Find where the given text appears and provide that cell's center as [x, y] coordinate. 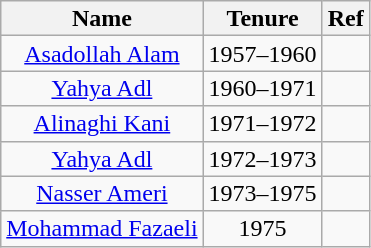
Alinaghi Kani [102, 124]
Asadollah Alam [102, 54]
Mohammad Fazaeli [102, 228]
Tenure [262, 18]
1960–1971 [262, 88]
1971–1972 [262, 124]
Nasser Ameri [102, 194]
1957–1960 [262, 54]
1973–1975 [262, 194]
Ref [346, 18]
1972–1973 [262, 158]
1975 [262, 228]
Name [102, 18]
